Pinpoint the cell where the given text exists, returning its (X, Y) midpoint coordinate. 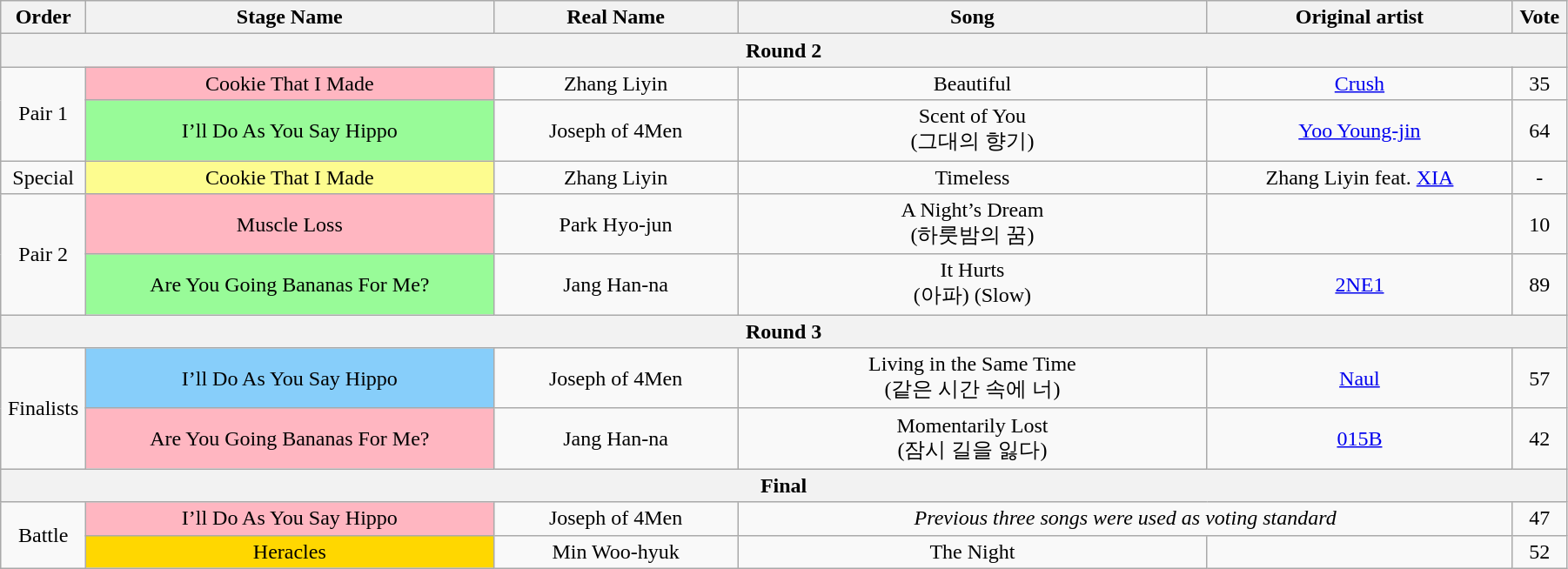
Pair 2 (44, 254)
Heracles (290, 552)
64 (1539, 131)
Round 2 (784, 50)
Zhang Liyin feat. XIA (1359, 177)
Original artist (1359, 17)
35 (1539, 84)
Song (973, 17)
42 (1539, 438)
10 (1539, 224)
Special (44, 177)
Living in the Same Time(같은 시간 속에 너) (973, 378)
Previous three songs were used as voting standard (1125, 519)
Naul (1359, 378)
Final (784, 485)
Stage Name (290, 17)
Muscle Loss (290, 224)
Battle (44, 535)
Round 3 (784, 331)
Vote (1539, 17)
015B (1359, 438)
The Night (973, 552)
Yoo Young-jin (1359, 131)
- (1539, 177)
Real Name (616, 17)
Momentarily Lost(잠시 길을 잃다) (973, 438)
Timeless (973, 177)
52 (1539, 552)
47 (1539, 519)
Scent of You(그대의 향기) (973, 131)
Pair 1 (44, 114)
Order (44, 17)
A Night’s Dream(하룻밤의 꿈) (973, 224)
57 (1539, 378)
Beautiful (973, 84)
Crush (1359, 84)
It Hurts(아파) (Slow) (973, 284)
2NE1 (1359, 284)
Min Woo-hyuk (616, 552)
Finalists (44, 409)
89 (1539, 284)
Park Hyo-jun (616, 224)
